Provide the (X, Y) coordinate of the cell's center where the given text is located.  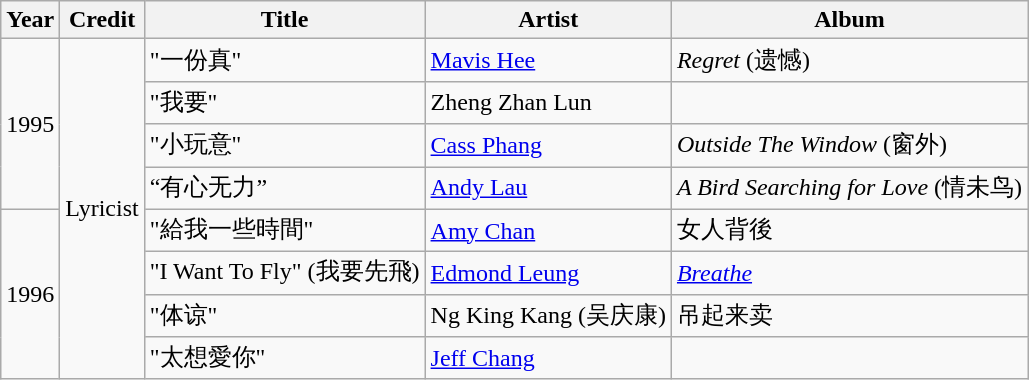
Lyricist (102, 209)
1995 (30, 124)
1996 (30, 294)
Title (284, 20)
"一份真" (284, 60)
Breathe (849, 274)
"我要" (284, 102)
Artist (548, 20)
Edmond Leung (548, 274)
Ng King Kang (吴庆康) (548, 316)
"小玩意" (284, 146)
女人背後 (849, 230)
Mavis Hee (548, 60)
Andy Lau (548, 188)
A Bird Searching for Love (情未鸟) (849, 188)
"給我一些時間" (284, 230)
"体谅" (284, 316)
Regret (遗憾) (849, 60)
"太想愛你" (284, 358)
Cass Phang (548, 146)
Outside The Window (窗外) (849, 146)
Amy Chan (548, 230)
“有心无力” (284, 188)
Jeff Chang (548, 358)
"I Want To Fly" (我要先飛) (284, 274)
吊起来卖 (849, 316)
Zheng Zhan Lun (548, 102)
Album (849, 20)
Year (30, 20)
Credit (102, 20)
